Return the (x, y) coordinate for the center point of the cell that contains the specified text.  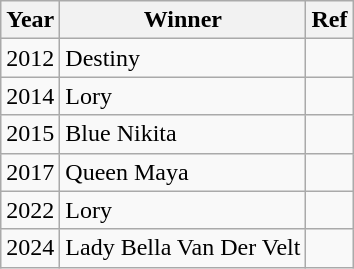
Destiny (183, 58)
Year (30, 20)
Lady Bella Van Der Velt (183, 248)
2022 (30, 210)
2015 (30, 134)
2024 (30, 248)
Ref (330, 20)
2012 (30, 58)
Blue Nikita (183, 134)
Winner (183, 20)
2014 (30, 96)
2017 (30, 172)
Queen Maya (183, 172)
